From the cell containing the given text, extract its center point as [x, y] coordinate. 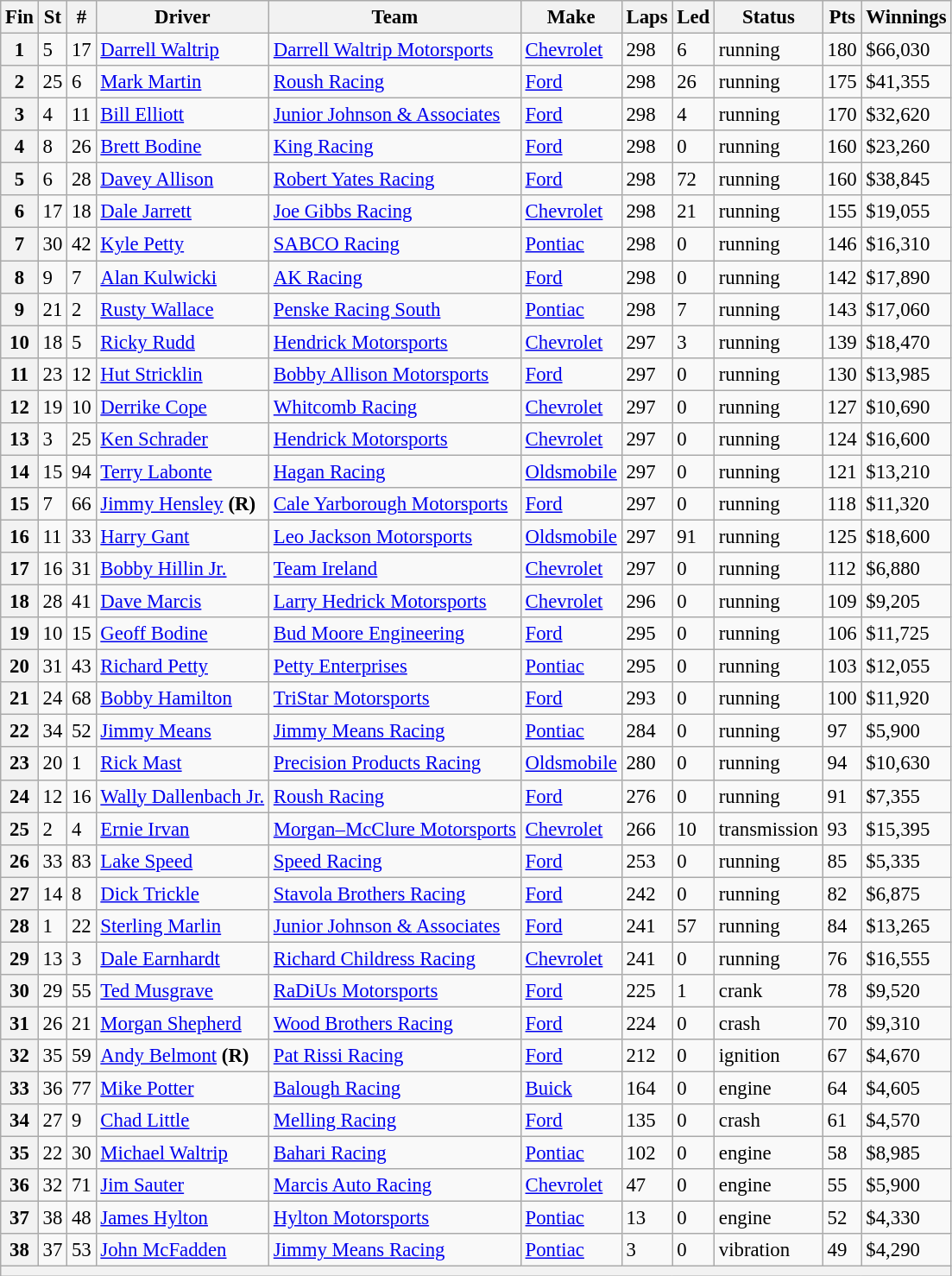
Wood Brothers Racing [394, 1023]
Pat Rissi Racing [394, 1056]
78 [842, 991]
$5,335 [906, 861]
Robert Yates Racing [394, 180]
67 [842, 1056]
135 [647, 1121]
58 [842, 1153]
Darrell Waltrip [182, 50]
Michael Waltrip [182, 1153]
Rick Mast [182, 764]
66 [81, 504]
Jimmy Means [182, 731]
transmission [768, 829]
118 [842, 504]
296 [647, 602]
$13,985 [906, 374]
SABCO Racing [394, 244]
64 [842, 1089]
$23,260 [906, 147]
276 [647, 796]
Whitcomb Racing [394, 407]
$15,395 [906, 829]
$7,355 [906, 796]
121 [842, 471]
Pts [842, 17]
170 [842, 115]
127 [842, 407]
$11,920 [906, 698]
crank [768, 991]
$13,210 [906, 471]
242 [647, 894]
vibration [768, 1251]
266 [647, 829]
102 [647, 1153]
$10,630 [906, 764]
$16,555 [906, 958]
$4,290 [906, 1251]
$6,880 [906, 569]
84 [842, 926]
$12,055 [906, 666]
139 [842, 342]
Stavola Brothers Racing [394, 894]
Winnings [906, 17]
$18,470 [906, 342]
Bahari Racing [394, 1153]
Ricky Rudd [182, 342]
Ted Musgrave [182, 991]
43 [81, 666]
53 [81, 1251]
Joe Gibbs Racing [394, 212]
Derrike Cope [182, 407]
$17,060 [906, 309]
85 [842, 861]
Team [394, 17]
146 [842, 244]
Richard Petty [182, 666]
$16,600 [906, 439]
Richard Childress Racing [394, 958]
$6,875 [906, 894]
Marcis Auto Racing [394, 1185]
Mark Martin [182, 82]
61 [842, 1121]
Penske Racing South [394, 309]
Buick [571, 1089]
97 [842, 731]
Bobby Allison Motorsports [394, 374]
Harry Gant [182, 536]
Led [694, 17]
Bobby Hillin Jr. [182, 569]
224 [647, 1023]
47 [647, 1185]
$13,265 [906, 926]
71 [81, 1185]
Hagan Racing [394, 471]
$11,725 [906, 634]
Larry Hedrick Motorsports [394, 602]
70 [842, 1023]
$9,520 [906, 991]
RaDiUs Motorsports [394, 991]
100 [842, 698]
76 [842, 958]
142 [842, 277]
# [81, 17]
Terry Labonte [182, 471]
Speed Racing [394, 861]
Wally Dallenbach Jr. [182, 796]
Balough Racing [394, 1089]
St [52, 17]
Sterling Marlin [182, 926]
Lake Speed [182, 861]
155 [842, 212]
Dale Earnhardt [182, 958]
106 [842, 634]
109 [842, 602]
125 [842, 536]
Jim Sauter [182, 1185]
Team Ireland [394, 569]
$16,310 [906, 244]
293 [647, 698]
Alan Kulwicki [182, 277]
Precision Products Racing [394, 764]
Driver [182, 17]
130 [842, 374]
Dick Trickle [182, 894]
Make [571, 17]
Dave Marcis [182, 602]
$19,055 [906, 212]
Dale Jarrett [182, 212]
59 [81, 1056]
180 [842, 50]
225 [647, 991]
280 [647, 764]
Ernie Irvan [182, 829]
$9,205 [906, 602]
$66,030 [906, 50]
$8,985 [906, 1153]
82 [842, 894]
Fin [20, 17]
48 [81, 1218]
Cale Yarborough Motorsports [394, 504]
41 [81, 602]
$41,355 [906, 82]
77 [81, 1089]
Bobby Hamilton [182, 698]
$11,320 [906, 504]
$32,620 [906, 115]
83 [81, 861]
Morgan–McClure Motorsports [394, 829]
Rusty Wallace [182, 309]
AK Racing [394, 277]
68 [81, 698]
103 [842, 666]
$4,605 [906, 1089]
$18,600 [906, 536]
$17,890 [906, 277]
Petty Enterprises [394, 666]
Brett Bodine [182, 147]
Leo Jackson Motorsports [394, 536]
284 [647, 731]
253 [647, 861]
72 [694, 180]
57 [694, 926]
Bud Moore Engineering [394, 634]
John McFadden [182, 1251]
ignition [768, 1056]
112 [842, 569]
Bill Elliott [182, 115]
James Hylton [182, 1218]
Davey Allison [182, 180]
49 [842, 1251]
164 [647, 1089]
42 [81, 244]
212 [647, 1056]
93 [842, 829]
Mike Potter [182, 1089]
Jimmy Hensley (R) [182, 504]
$4,330 [906, 1218]
Laps [647, 17]
$38,845 [906, 180]
TriStar Motorsports [394, 698]
Kyle Petty [182, 244]
Status [768, 17]
143 [842, 309]
Melling Racing [394, 1121]
124 [842, 439]
Hylton Motorsports [394, 1218]
Darrell Waltrip Motorsports [394, 50]
Chad Little [182, 1121]
King Racing [394, 147]
Ken Schrader [182, 439]
Andy Belmont (R) [182, 1056]
$4,570 [906, 1121]
Hut Stricklin [182, 374]
$9,310 [906, 1023]
Morgan Shepherd [182, 1023]
175 [842, 82]
Geoff Bodine [182, 634]
$4,670 [906, 1056]
$10,690 [906, 407]
